Identify which cell holds the provided text, then report its (X, Y) central coordinate. 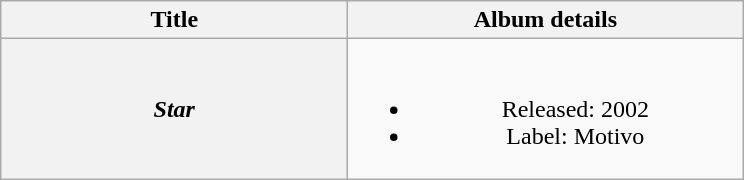
Star (174, 109)
Album details (546, 20)
Title (174, 20)
Released: 2002Label: Motivo (546, 109)
